Pinpoint the cell where the given text exists, returning its [x, y] midpoint coordinate. 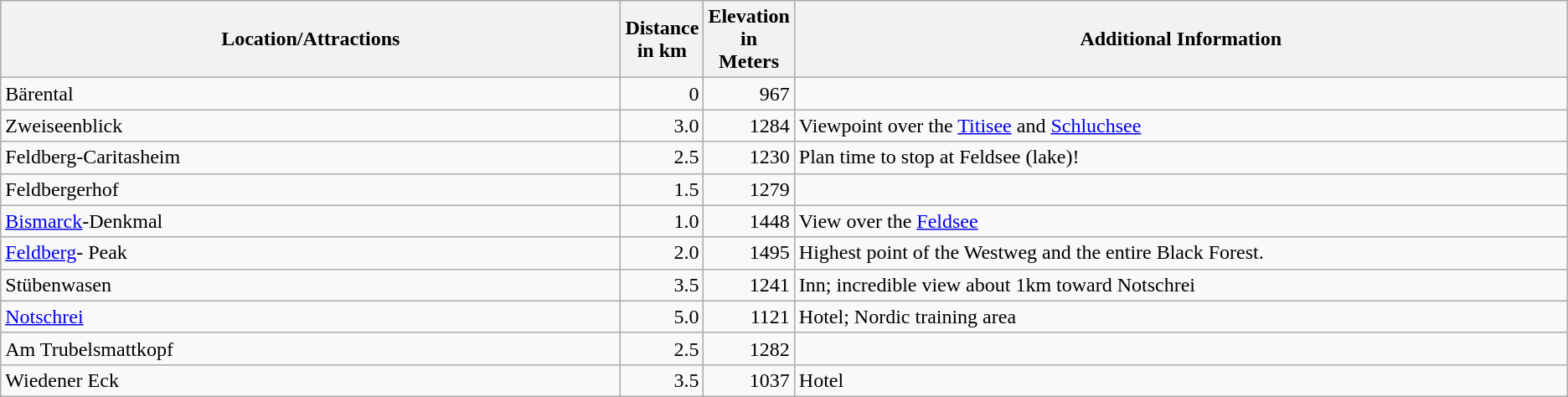
Bismarck-Denkmal [311, 221]
Feldbergerhof [311, 189]
Notschrei [311, 317]
1230 [749, 157]
Stübenwasen [311, 285]
Am Trubelsmattkopf [311, 348]
2.0 [662, 253]
967 [749, 94]
1241 [749, 285]
Bärental [311, 94]
0 [662, 94]
1.5 [662, 189]
Elevation in Meters [749, 39]
1037 [749, 380]
Feldberg- Peak [311, 253]
Additional Information [1181, 39]
1284 [749, 126]
Wiedener Eck [311, 380]
1279 [749, 189]
Distance in km [662, 39]
Plan time to stop at Feldsee (lake)! [1181, 157]
1121 [749, 317]
5.0 [662, 317]
Location/Attractions [311, 39]
Highest point of the Westweg and the entire Black Forest. [1181, 253]
1282 [749, 348]
1.0 [662, 221]
Viewpoint over the Titisee and Schluchsee [1181, 126]
Feldberg-Caritasheim [311, 157]
View over the Feldsee [1181, 221]
Hotel [1181, 380]
Zweiseenblick [311, 126]
1448 [749, 221]
1495 [749, 253]
3.0 [662, 126]
Inn; incredible view about 1km toward Notschrei [1181, 285]
Hotel; Nordic training area [1181, 317]
